Search for the cell housing the specified text and yield its [x, y] center coordinate. 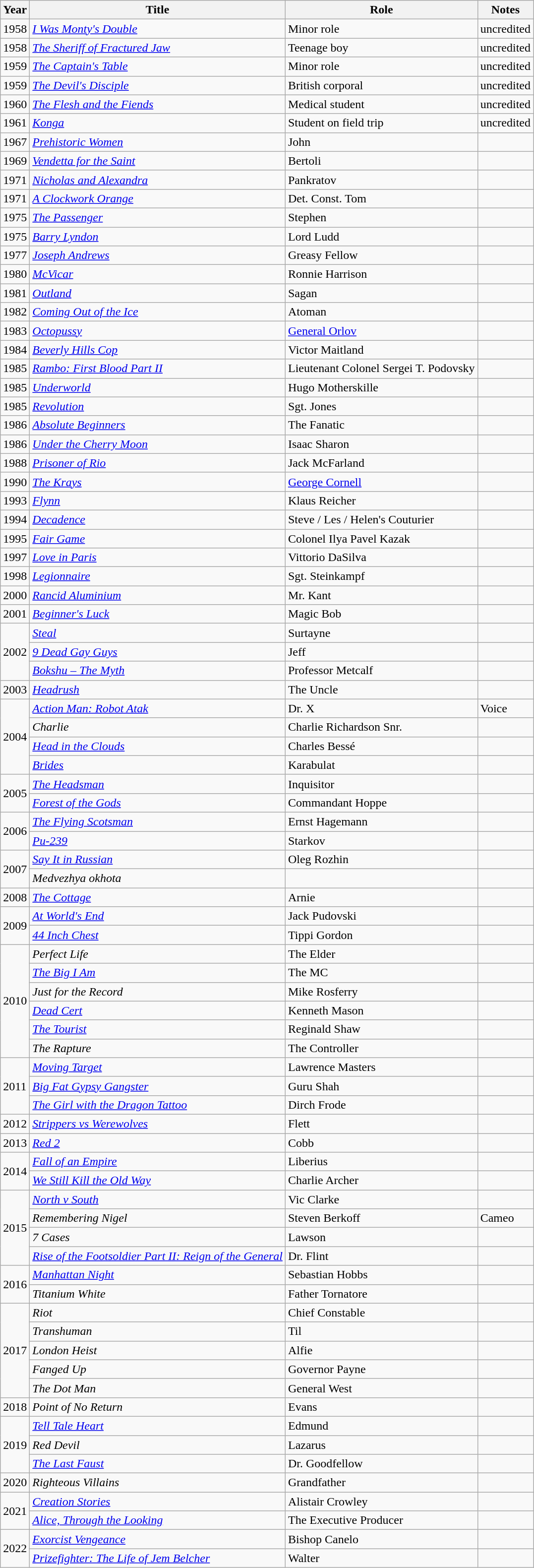
Absolute Beginners [158, 425]
Tell Tale Heart [158, 1426]
2014 [15, 1171]
1983 [15, 331]
Love in Paris [158, 558]
Dirch Frode [381, 1105]
Arnie [381, 897]
1993 [15, 501]
The Rapture [158, 1048]
Decadence [158, 519]
Ernst Hagemann [381, 821]
2010 [15, 1001]
Dead Cert [158, 1010]
Action Man: Robot Atak [158, 708]
Flett [381, 1124]
Just for the Record [158, 992]
Head in the Clouds [158, 746]
Father Tornatore [381, 1294]
Jack Pudovski [381, 916]
1990 [15, 482]
1998 [15, 576]
Say It in Russian [158, 860]
Forest of the Gods [158, 803]
Prizefighter: The Life of Jem Belcher [158, 1558]
Exorcist Vengeance [158, 1539]
Lawson [381, 1237]
1980 [15, 274]
1961 [15, 123]
2006 [15, 831]
Vic Clarke [381, 1199]
Pankratov [381, 180]
Steve / Les / Helen's Couturier [381, 519]
Titanium White [158, 1294]
Colonel Ilya Pavel Kazak [381, 538]
We Still Kill the Old Way [158, 1181]
A Clockwork Orange [158, 198]
Rambo: First Blood Part II [158, 369]
Liberius [381, 1162]
1994 [15, 519]
General Orlov [381, 331]
Magic Bob [381, 614]
Lord Ludd [381, 237]
The Headsman [158, 784]
Headrush [158, 690]
2009 [15, 926]
Commandant Hoppe [381, 803]
Sgt. Steinkampf [381, 576]
Surtayne [381, 633]
Edmund [381, 1426]
Rancid Aluminium [158, 595]
The Cottage [158, 897]
The Girl with the Dragon Tattoo [158, 1105]
2018 [15, 1407]
2019 [15, 1444]
2016 [15, 1284]
Bokshu – The Myth [158, 671]
Brides [158, 765]
Jack McFarland [381, 463]
1997 [15, 558]
Tippi Gordon [381, 935]
Charles Bessé [381, 746]
I Was Monty's Double [158, 29]
Ronnie Harrison [381, 274]
Riot [158, 1313]
Chief Constable [381, 1313]
Victor Maitland [381, 350]
Charlie Archer [381, 1181]
Nicholas and Alexandra [158, 180]
Klaus Reicher [381, 501]
The Elder [381, 954]
The Fanatic [381, 425]
2017 [15, 1350]
Red Devil [158, 1445]
2007 [15, 869]
At World's End [158, 916]
Transhuman [158, 1331]
Manhattan Night [158, 1275]
Bertoli [381, 161]
The Devil's Disciple [158, 85]
Point of No Return [158, 1407]
Til [381, 1331]
Cobb [381, 1142]
The Big I Am [158, 973]
Year [15, 10]
Beverly Hills Cop [158, 350]
Lazarus [381, 1445]
Underworld [158, 387]
Charlie Richardson Snr. [381, 727]
Grandfather [381, 1483]
Lawrence Masters [381, 1067]
1988 [15, 463]
The Controller [381, 1048]
Det. Const. Tom [381, 198]
Joseph Andrews [158, 255]
Moving Target [158, 1067]
Revolution [158, 406]
Guru Shah [381, 1086]
Vittorio DaSilva [381, 558]
Walter [381, 1558]
North v South [158, 1199]
Reginald Shaw [381, 1029]
1960 [15, 104]
Fair Game [158, 538]
The Flying Scotsman [158, 821]
Coming Out of the Ice [158, 312]
British corporal [381, 85]
The Passenger [158, 217]
Charlie [158, 727]
Alice, Through the Looking [158, 1520]
2000 [15, 595]
1995 [15, 538]
2015 [15, 1228]
2011 [15, 1086]
Fanged Up [158, 1369]
Beginner's Luck [158, 614]
John [381, 142]
7 Cases [158, 1237]
2001 [15, 614]
1984 [15, 350]
Oleg Rozhin [381, 860]
Stephen [381, 217]
Cameo [505, 1218]
The Dot Man [158, 1388]
Karabulat [381, 765]
Red 2 [158, 1142]
Barry Lyndon [158, 237]
Strippers vs Werewolves [158, 1124]
Atoman [381, 312]
Role [381, 10]
Teenage boy [381, 48]
Starkov [381, 841]
Outland [158, 293]
1982 [15, 312]
The Captain's Table [158, 66]
44 Inch Chest [158, 935]
Medvezhya okhota [158, 878]
Professor Metcalf [381, 671]
1969 [15, 161]
Mike Rosferry [381, 992]
Lieutenant Colonel Sergei T. Podovsky [381, 369]
2012 [15, 1124]
Perfect Life [158, 954]
9 Dead Gay Guys [158, 652]
Mr. Kant [381, 595]
The Last Faust [158, 1464]
2002 [15, 652]
Sebastian Hobbs [381, 1275]
2005 [15, 793]
Dr. Goodfellow [381, 1464]
Jeff [381, 652]
Alfie [381, 1350]
Voice [505, 708]
Righteous Villains [158, 1483]
Kenneth Mason [381, 1010]
Governor Payne [381, 1369]
Big Fat Gypsy Gangster [158, 1086]
Student on field trip [381, 123]
Notes [505, 10]
2008 [15, 897]
Rise of the Footsoldier Part II: Reign of the General [158, 1256]
2020 [15, 1483]
Legionnaire [158, 576]
The Krays [158, 482]
Inquisitor [381, 784]
London Heist [158, 1350]
Pu-239 [158, 841]
Flynn [158, 501]
The Tourist [158, 1029]
1981 [15, 293]
Dr. Flint [381, 1256]
Alistair Crowley [381, 1502]
Prisoner of Rio [158, 463]
The Uncle [381, 690]
Konga [158, 123]
Under the Cherry Moon [158, 444]
Greasy Fellow [381, 255]
Octopussy [158, 331]
George Cornell [381, 482]
Medical student [381, 104]
1977 [15, 255]
2004 [15, 737]
Creation Stories [158, 1502]
Sgt. Jones [381, 406]
The Flesh and the Fiends [158, 104]
Sagan [381, 293]
Remembering Nigel [158, 1218]
The Sheriff of Fractured Jaw [158, 48]
2003 [15, 690]
McVicar [158, 274]
1967 [15, 142]
2013 [15, 1142]
2021 [15, 1511]
Dr. X [381, 708]
Steal [158, 633]
Fall of an Empire [158, 1162]
Title [158, 10]
Bishop Canelo [381, 1539]
Steven Berkoff [381, 1218]
The Executive Producer [381, 1520]
Vendetta for the Saint [158, 161]
Isaac Sharon [381, 444]
Evans [381, 1407]
2022 [15, 1549]
General West [381, 1388]
Hugo Motherskille [381, 387]
The MC [381, 973]
Prehistoric Women [158, 142]
